Search for the cell housing the specified text and yield its [X, Y] center coordinate. 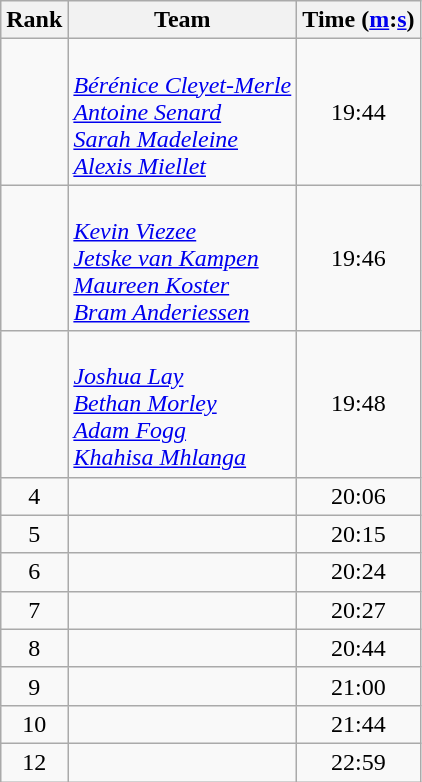
Rank [34, 20]
10 [34, 724]
4 [34, 496]
20:24 [358, 572]
9 [34, 686]
20:44 [358, 648]
21:44 [358, 724]
22:59 [358, 762]
Bérénice Cleyet-MerleAntoine SenardSarah MadeleineAlexis Miellet [182, 112]
20:06 [358, 496]
Kevin ViezeeJetske van KampenMaureen KosterBram Anderiessen [182, 258]
6 [34, 572]
Time (m:s) [358, 20]
7 [34, 610]
Joshua LayBethan MorleyAdam FoggKhahisa Mhlanga [182, 404]
21:00 [358, 686]
19:46 [358, 258]
8 [34, 648]
5 [34, 534]
12 [34, 762]
19:44 [358, 112]
19:48 [358, 404]
20:27 [358, 610]
Team [182, 20]
20:15 [358, 534]
